Return (X, Y) of the center of cell containing provided text 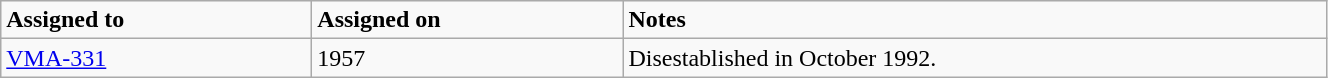
Assigned to (156, 20)
1957 (468, 58)
VMA-331 (156, 58)
Disestablished in October 1992. (975, 58)
Assigned on (468, 20)
Notes (975, 20)
